Locate the cell with the specified text and output its [X, Y] center coordinate. 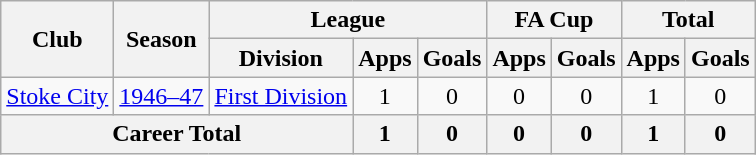
League [348, 20]
Club [58, 39]
First Division [281, 96]
Division [281, 58]
1946–47 [162, 96]
Stoke City [58, 96]
Season [162, 39]
FA Cup [554, 20]
Career Total [177, 134]
Total [688, 20]
